For the text-containing cell, return its midpoint in (x, y) coordinate format. 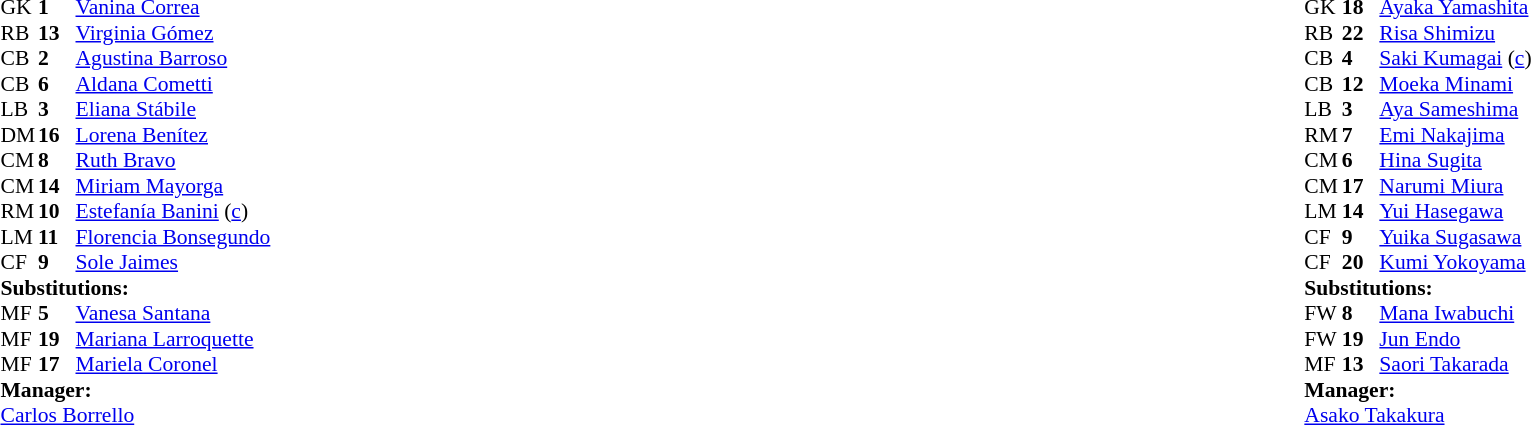
Hina Sugita (1455, 161)
20 (1361, 263)
12 (1361, 84)
Miriam Mayorga (174, 186)
Eliana Stábile (174, 109)
Mariana Larroquette (174, 339)
Kumi Yokoyama (1455, 263)
Virginia Gómez (174, 33)
Lorena Benítez (174, 135)
10 (57, 211)
Yuika Sugasawa (1455, 237)
2 (57, 59)
Vanesa Santana (174, 313)
Florencia Bonsegundo (174, 237)
Saki Kumagai (c) (1455, 59)
11 (57, 237)
4 (1361, 59)
Estefanía Banini (c) (174, 211)
Sole Jaimes (174, 263)
Mariela Coronel (174, 365)
7 (1361, 135)
Jun Endo (1455, 339)
Moeka Minami (1455, 84)
Emi Nakajima (1455, 135)
22 (1361, 33)
Mana Iwabuchi (1455, 313)
16 (57, 135)
Aya Sameshima (1455, 109)
Aldana Cometti (174, 84)
Narumi Miura (1455, 186)
Yui Hasegawa (1455, 211)
Saori Takarada (1455, 365)
Risa Shimizu (1455, 33)
DM (19, 135)
Agustina Barroso (174, 59)
5 (57, 313)
Ruth Bravo (174, 161)
